For the text-containing cell, return its midpoint in [x, y] coordinate format. 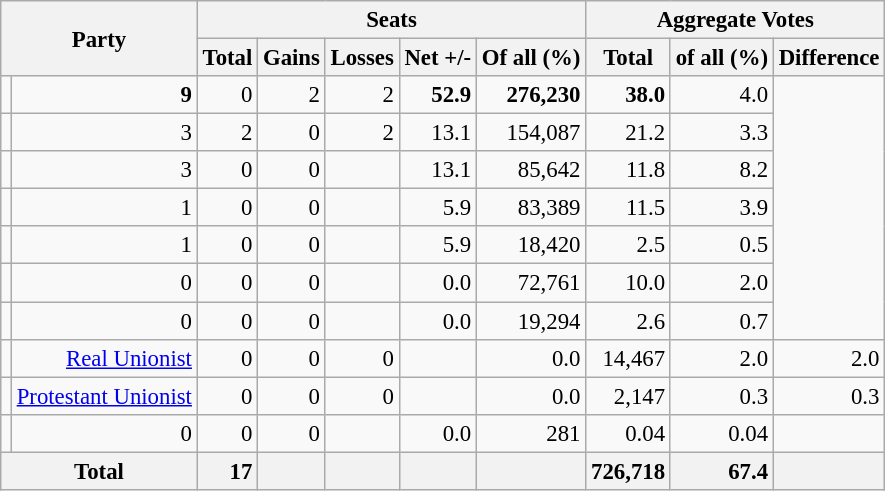
21.2 [628, 133]
Seats [392, 20]
Party [99, 38]
11.8 [628, 170]
0.7 [722, 321]
72,761 [530, 283]
85,642 [530, 170]
83,389 [530, 208]
Protestant Unionist [104, 396]
10.0 [628, 283]
38.0 [628, 95]
Losses [362, 58]
of all (%) [722, 58]
4.0 [722, 95]
8.2 [722, 170]
2,147 [628, 396]
9 [104, 95]
281 [530, 433]
2.6 [628, 321]
276,230 [530, 95]
Difference [828, 58]
726,718 [628, 471]
11.5 [628, 208]
Of all (%) [530, 58]
0.5 [722, 245]
2.5 [628, 245]
3.9 [722, 208]
Net +/- [438, 58]
17 [227, 471]
52.9 [438, 95]
3.3 [722, 133]
Real Unionist [104, 358]
19,294 [530, 321]
Gains [292, 58]
14,467 [628, 358]
154,087 [530, 133]
Aggregate Votes [736, 20]
67.4 [722, 471]
18,420 [530, 245]
